Provide the [x, y] coordinate of the cell's center where the given text is located.  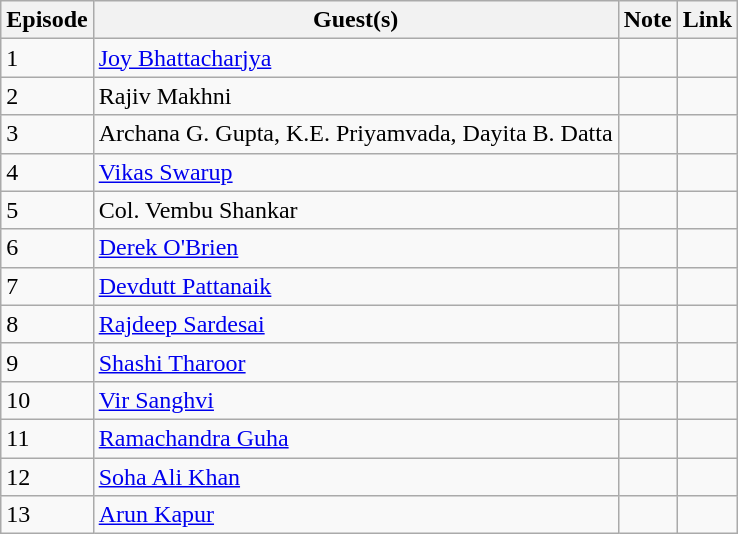
Archana G. Gupta, K.E. Priyamvada, Dayita B. Datta [356, 134]
8 [47, 324]
5 [47, 210]
13 [47, 515]
Guest(s) [356, 20]
Devdutt Pattanaik [356, 286]
Vikas Swarup [356, 172]
Derek O'Brien [356, 248]
7 [47, 286]
Rajiv Makhni [356, 96]
Episode [47, 20]
Shashi Tharoor [356, 362]
2 [47, 96]
6 [47, 248]
Link [707, 20]
Ramachandra Guha [356, 438]
Soha Ali Khan [356, 477]
Joy Bhattacharjya [356, 58]
4 [47, 172]
Rajdeep Sardesai [356, 324]
Arun Kapur [356, 515]
Note [648, 20]
10 [47, 400]
12 [47, 477]
9 [47, 362]
Col. Vembu Shankar [356, 210]
11 [47, 438]
Vir Sanghvi [356, 400]
1 [47, 58]
3 [47, 134]
